Output the (X, Y) coordinate of the center of the cell containing the given text.  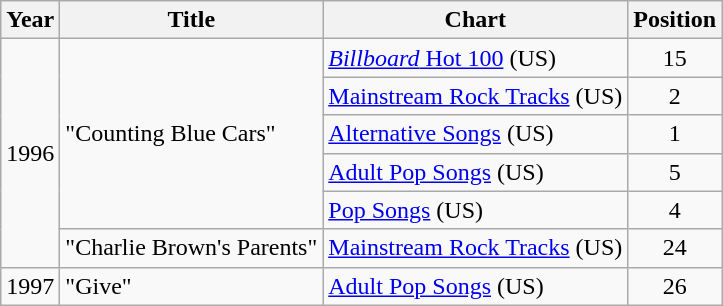
1 (675, 134)
2 (675, 96)
Billboard Hot 100 (US) (476, 58)
Alternative Songs (US) (476, 134)
Title (192, 20)
1996 (30, 153)
"Give" (192, 286)
Chart (476, 20)
1997 (30, 286)
Pop Songs (US) (476, 210)
24 (675, 248)
"Charlie Brown's Parents" (192, 248)
Year (30, 20)
"Counting Blue Cars" (192, 134)
15 (675, 58)
26 (675, 286)
5 (675, 172)
4 (675, 210)
Position (675, 20)
